From the cell containing the given text, extract its center point as [x, y] coordinate. 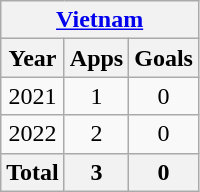
Goals [164, 58]
Apps [96, 58]
2022 [33, 134]
1 [96, 96]
3 [96, 172]
Year [33, 58]
2 [96, 134]
Total [33, 172]
2021 [33, 96]
Vietnam [100, 20]
